Provide the [X, Y] coordinate of the cell's center where the given text is located.  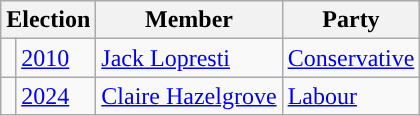
Labour [351, 96]
Member [189, 20]
2010 [56, 58]
Party [351, 20]
Jack Lopresti [189, 58]
Election [48, 20]
2024 [56, 96]
Conservative [351, 58]
Claire Hazelgrove [189, 96]
